Detect which cell encompasses the target text, then output its [x, y] center coordinate. 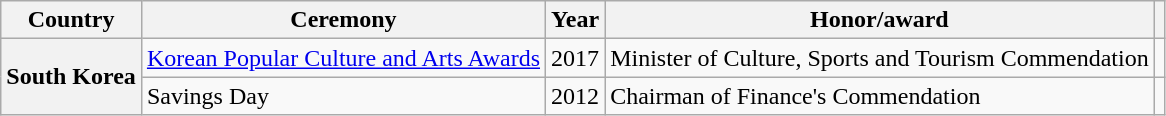
Year [576, 20]
Minister of Culture, Sports and Tourism Commendation [880, 58]
South Korea [72, 77]
2012 [576, 96]
Country [72, 20]
Korean Popular Culture and Arts Awards [343, 58]
Honor/award [880, 20]
Chairman of Finance's Commendation [880, 96]
Ceremony [343, 20]
Savings Day [343, 96]
2017 [576, 58]
